Extract the [x, y] coordinate from the center of the cell holding the provided text.  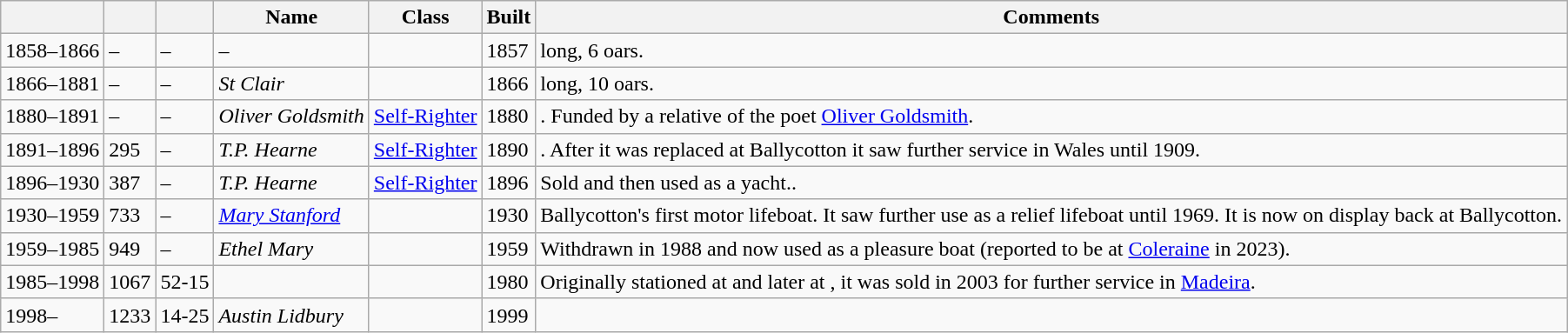
1896 [509, 183]
1866–1881 [52, 83]
949 [130, 249]
Class [425, 17]
long, 10 oars. [1051, 83]
Ballycotton's first motor lifeboat. It saw further use as a relief lifeboat until 1969. It is now on display back at Ballycotton. [1051, 216]
1980 [509, 282]
1998– [52, 315]
1896–1930 [52, 183]
52-15 [184, 282]
1930 [509, 216]
Name [291, 17]
long, 6 oars. [1051, 50]
1959 [509, 249]
1959–1985 [52, 249]
St Clair [291, 83]
1233 [130, 315]
387 [130, 183]
1858–1866 [52, 50]
1857 [509, 50]
1866 [509, 83]
1880 [509, 117]
14-25 [184, 315]
1067 [130, 282]
295 [130, 150]
Oliver Goldsmith [291, 117]
1880–1891 [52, 117]
1999 [509, 315]
1890 [509, 150]
Withdrawn in 1988 and now used as a pleasure boat (reported to be at Coleraine in 2023). [1051, 249]
1930–1959 [52, 216]
Mary Stanford [291, 216]
1891–1896 [52, 150]
1985–1998 [52, 282]
Comments [1051, 17]
Originally stationed at and later at , it was sold in 2003 for further service in Madeira. [1051, 282]
Built [509, 17]
Sold and then used as a yacht.. [1051, 183]
. Funded by a relative of the poet Oliver Goldsmith. [1051, 117]
. After it was replaced at Ballycotton it saw further service in Wales until 1909. [1051, 150]
Ethel Mary [291, 249]
733 [130, 216]
Austin Lidbury [291, 315]
